Find where the given text appears and provide that cell's center as [x, y] coordinate. 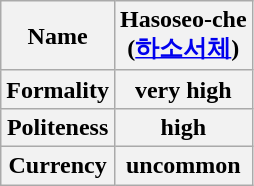
Name [58, 36]
uncommon [183, 165]
high [183, 127]
Hasoseo-che(하소서체) [183, 36]
Currency [58, 165]
very high [183, 89]
Politeness [58, 127]
Formality [58, 89]
